Output the [x, y] coordinate of the center of the cell containing the given text.  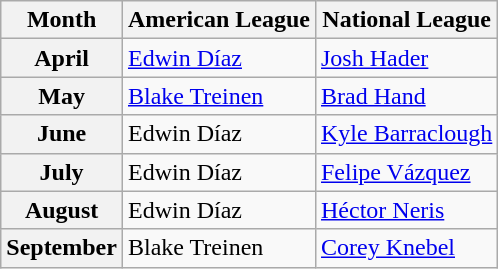
June [62, 134]
Héctor Neris [406, 210]
July [62, 172]
Month [62, 20]
May [62, 96]
Kyle Barraclough [406, 134]
September [62, 248]
National League [406, 20]
Josh Hader [406, 58]
Brad Hand [406, 96]
August [62, 210]
Corey Knebel [406, 248]
Felipe Vázquez [406, 172]
American League [218, 20]
April [62, 58]
